Scan for the cell matching the given text and deliver its [X, Y] coordinate at center. 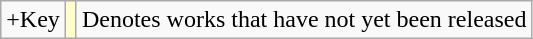
Denotes works that have not yet been released [304, 20]
+Key [34, 20]
